Extract the (X, Y) coordinate from the center of the cell holding the provided text.  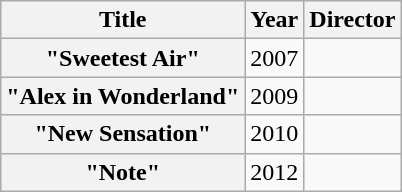
"Note" (123, 172)
2012 (274, 172)
Year (274, 20)
Director (352, 20)
2007 (274, 58)
"Sweetest Air" (123, 58)
"New Sensation" (123, 134)
"Alex in Wonderland" (123, 96)
2009 (274, 96)
Title (123, 20)
2010 (274, 134)
